Return the (X, Y) coordinate for the center point of the cell that contains the specified text.  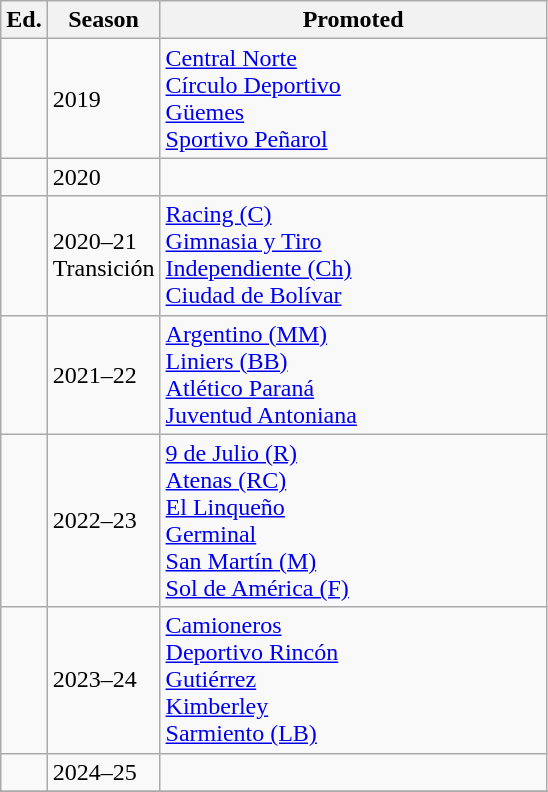
Ed. (24, 20)
2022–23 (104, 520)
2020 (104, 177)
2023–24 (104, 680)
Season (104, 20)
2020–21 Transición (104, 256)
Central Norte Círculo Deportivo Güemes Sportivo Peñarol (353, 98)
Promoted (353, 20)
Argentino (MM) Liniers (BB) Atlético Paraná Juventud Antoniana (353, 374)
Racing (C) Gimnasia y Tiro Independiente (Ch) Ciudad de Bolívar (353, 256)
2021–22 (104, 374)
CamionerosDeportivo RincónGutiérrezKimberleySarmiento (LB) (353, 680)
2024–25 (104, 772)
2019 (104, 98)
9 de Julio (R) Atenas (RC)El LinqueñoGerminalSan Martín (M)Sol de América (F) (353, 520)
